Identify which cell holds the provided text, then report its (x, y) central coordinate. 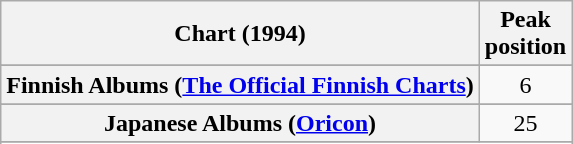
Peakposition (525, 34)
Finnish Albums (The Official Finnish Charts) (240, 85)
Chart (1994) (240, 34)
6 (525, 85)
Japanese Albums (Oricon) (240, 123)
25 (525, 123)
